For the text-containing cell, return its midpoint in [x, y] coordinate format. 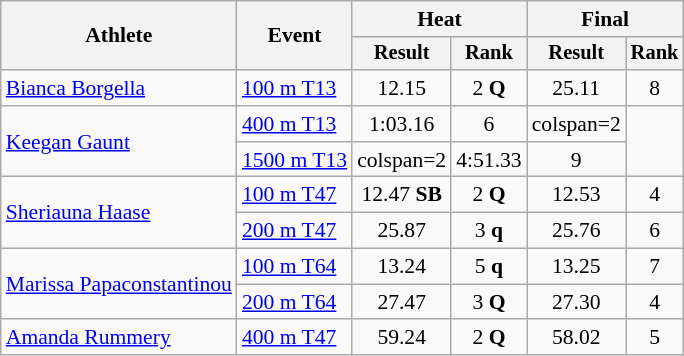
3 q [488, 231]
5 q [488, 267]
100 m T13 [294, 88]
12.47 SB [402, 195]
25.76 [576, 231]
Sheriauna Haase [119, 212]
100 m T64 [294, 267]
Marissa Papaconstantinou [119, 284]
400 m T47 [294, 338]
12.53 [576, 195]
400 m T13 [294, 124]
25.11 [576, 88]
Keegan Gaunt [119, 142]
1:03.16 [402, 124]
Amanda Rummery [119, 338]
59.24 [402, 338]
27.47 [402, 302]
4:51.33 [488, 160]
27.30 [576, 302]
7 [655, 267]
8 [655, 88]
Heat [440, 19]
Final [606, 19]
13.25 [576, 267]
Bianca Borgella [119, 88]
200 m T64 [294, 302]
200 m T47 [294, 231]
1500 m T13 [294, 160]
100 m T47 [294, 195]
3 Q [488, 302]
58.02 [576, 338]
5 [655, 338]
12.15 [402, 88]
Athlete [119, 36]
Event [294, 36]
9 [576, 160]
13.24 [402, 267]
25.87 [402, 231]
